Return the [x, y] coordinate for the center point of the cell that contains the specified text.  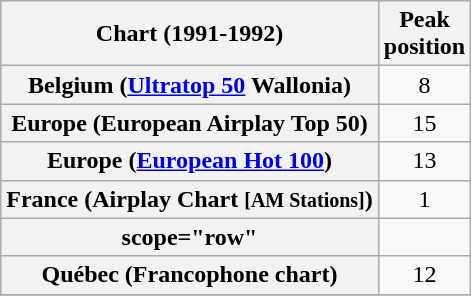
8 [424, 85]
12 [424, 275]
1 [424, 199]
Belgium (Ultratop 50 Wallonia) [190, 85]
Chart (1991-1992) [190, 34]
France (Airplay Chart [AM Stations]) [190, 199]
scope="row" [190, 237]
13 [424, 161]
Europe (European Hot 100) [190, 161]
Peakposition [424, 34]
15 [424, 123]
Europe (European Airplay Top 50) [190, 123]
Québec (Francophone chart) [190, 275]
